From the cell containing the given text, extract its center point as (x, y) coordinate. 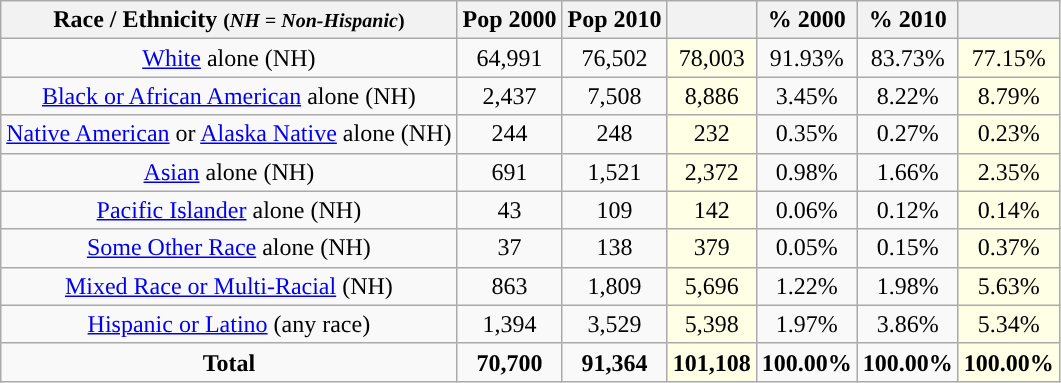
0.06% (806, 210)
Asian alone (NH) (229, 172)
0.35% (806, 134)
3.45% (806, 96)
138 (614, 248)
0.23% (1008, 134)
Pop 2000 (510, 20)
379 (712, 248)
142 (712, 210)
5,398 (712, 324)
0.14% (1008, 210)
Pacific Islander alone (NH) (229, 210)
83.73% (908, 58)
Total (229, 362)
8.22% (908, 96)
101,108 (712, 362)
% 2010 (908, 20)
78,003 (712, 58)
3.86% (908, 324)
2.35% (1008, 172)
Pop 2010 (614, 20)
Black or African American alone (NH) (229, 96)
2,372 (712, 172)
77.15% (1008, 58)
37 (510, 248)
43 (510, 210)
Some Other Race alone (NH) (229, 248)
691 (510, 172)
64,991 (510, 58)
1,394 (510, 324)
0.98% (806, 172)
5,696 (712, 286)
1,521 (614, 172)
244 (510, 134)
91,364 (614, 362)
70,700 (510, 362)
5.34% (1008, 324)
0.37% (1008, 248)
1,809 (614, 286)
3,529 (614, 324)
0.27% (908, 134)
White alone (NH) (229, 58)
109 (614, 210)
Hispanic or Latino (any race) (229, 324)
5.63% (1008, 286)
248 (614, 134)
8.79% (1008, 96)
1.98% (908, 286)
1.22% (806, 286)
76,502 (614, 58)
8,886 (712, 96)
% 2000 (806, 20)
0.12% (908, 210)
Race / Ethnicity (NH = Non-Hispanic) (229, 20)
0.15% (908, 248)
1.66% (908, 172)
7,508 (614, 96)
2,437 (510, 96)
1.97% (806, 324)
Mixed Race or Multi-Racial (NH) (229, 286)
Native American or Alaska Native alone (NH) (229, 134)
863 (510, 286)
91.93% (806, 58)
232 (712, 134)
0.05% (806, 248)
